Determine the (x, y) coordinate at the center of the cell enclosing the given text.  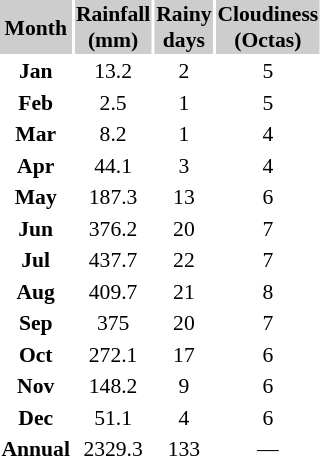
8 (268, 292)
Rainydays (184, 27)
Rainfall(mm) (112, 27)
13 (184, 197)
3 (184, 166)
375 (112, 323)
44.1 (112, 166)
Nov (36, 386)
22 (184, 260)
21 (184, 292)
8.2 (112, 134)
13.2 (112, 71)
Apr (36, 166)
Oct (36, 354)
Sep (36, 323)
Mar (36, 134)
Dec (36, 418)
9 (184, 386)
2 (184, 71)
Jan (36, 71)
187.3 (112, 197)
Cloudiness(Octas) (268, 27)
2.5 (112, 102)
148.2 (112, 386)
Jun (36, 228)
51.1 (112, 418)
Feb (36, 102)
Month (36, 27)
May (36, 197)
437.7 (112, 260)
17 (184, 354)
272.1 (112, 354)
Jul (36, 260)
409.7 (112, 292)
376.2 (112, 228)
Aug (36, 292)
